Identify which cell holds the provided text, then report its [X, Y] central coordinate. 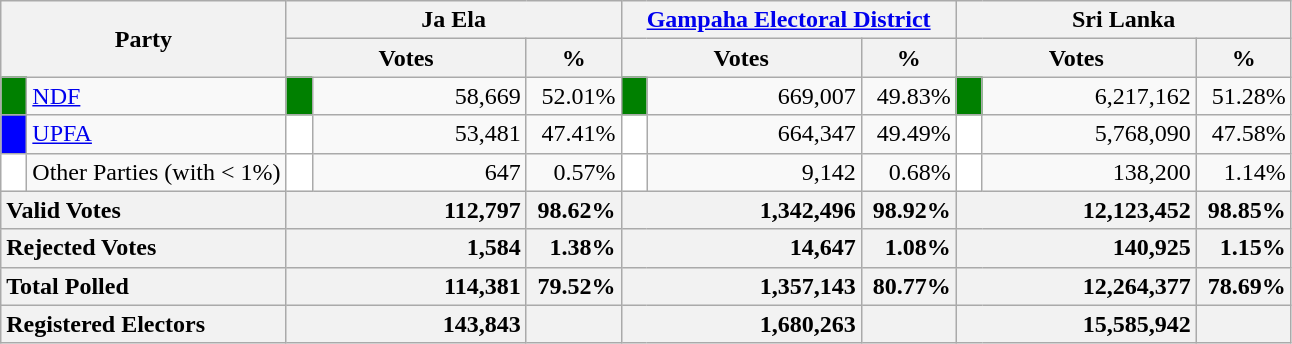
1.08% [908, 248]
52.01% [574, 96]
Gampaha Electoral District [788, 20]
0.68% [908, 172]
Party [144, 39]
14,647 [741, 248]
49.83% [908, 96]
669,007 [754, 96]
1,680,263 [741, 324]
49.49% [908, 134]
78.69% [1244, 286]
112,797 [406, 210]
1,342,496 [741, 210]
53,481 [419, 134]
9,142 [754, 172]
Sri Lanka [1124, 20]
98.92% [908, 210]
138,200 [1089, 172]
15,585,942 [1076, 324]
12,264,377 [1076, 286]
1.38% [574, 248]
6,217,162 [1089, 96]
47.58% [1244, 134]
1,357,143 [741, 286]
47.41% [574, 134]
12,123,452 [1076, 210]
647 [419, 172]
UPFA [156, 134]
1.14% [1244, 172]
Other Parties (with < 1%) [156, 172]
140,925 [1076, 248]
114,381 [406, 286]
1.15% [1244, 248]
Ja Ela [454, 20]
Valid Votes [144, 210]
58,669 [419, 96]
5,768,090 [1089, 134]
98.85% [1244, 210]
51.28% [1244, 96]
Registered Electors [144, 324]
143,843 [406, 324]
NDF [156, 96]
Rejected Votes [144, 248]
79.52% [574, 286]
0.57% [574, 172]
1,584 [406, 248]
98.62% [574, 210]
Total Polled [144, 286]
664,347 [754, 134]
80.77% [908, 286]
